For the text-containing cell, return its midpoint in (x, y) coordinate format. 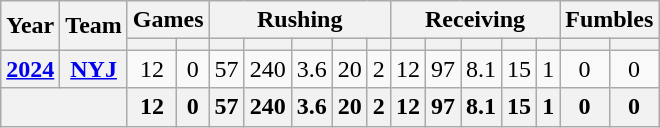
Year (30, 26)
Team (94, 26)
Receiving (474, 20)
2024 (30, 69)
Games (168, 20)
Fumbles (610, 20)
NYJ (94, 69)
Rushing (300, 20)
